Determine the [X, Y] coordinate at the center of the cell enclosing the given text.  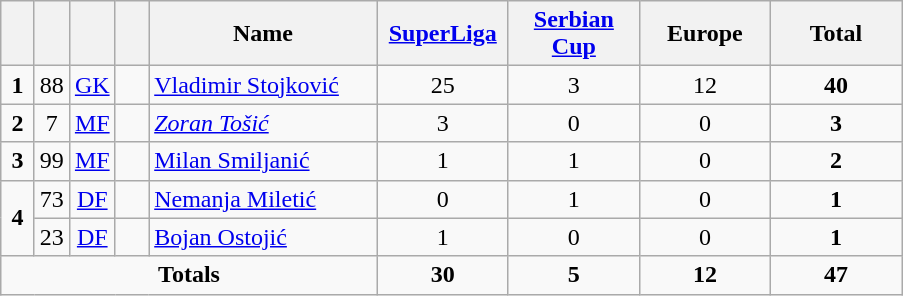
Milan Smiljanić [264, 161]
Zoran Tošić [264, 123]
73 [52, 199]
Europe [704, 34]
99 [52, 161]
Name [264, 34]
Bojan Ostojić [264, 237]
25 [442, 85]
Nemanja Miletić [264, 199]
Vladimir Stojković [264, 85]
88 [52, 85]
5 [574, 275]
47 [836, 275]
7 [52, 123]
Totals [189, 275]
23 [52, 237]
40 [836, 85]
GK [92, 85]
4 [18, 218]
30 [442, 275]
Total [836, 34]
Serbian Cup [574, 34]
SuperLiga [442, 34]
